Pinpoint the cell where the given text exists, returning its [x, y] midpoint coordinate. 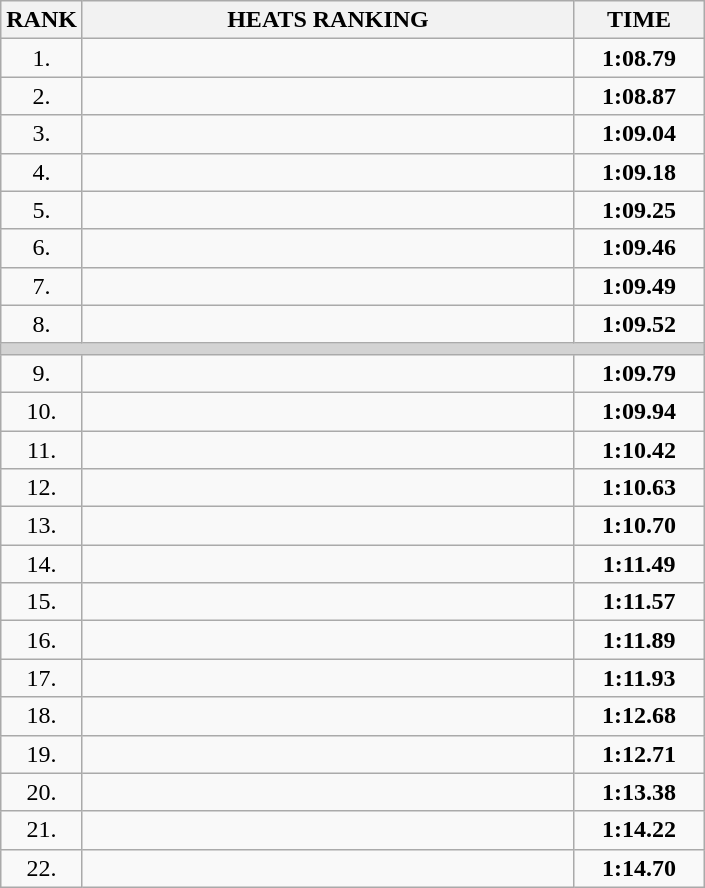
18. [42, 716]
1:12.71 [640, 754]
1:09.94 [640, 411]
6. [42, 248]
1:09.04 [640, 134]
1:09.18 [640, 172]
4. [42, 172]
9. [42, 373]
7. [42, 286]
22. [42, 868]
1:09.25 [640, 210]
TIME [640, 20]
19. [42, 754]
16. [42, 640]
10. [42, 411]
1. [42, 58]
RANK [42, 20]
1:11.57 [640, 602]
1:10.70 [640, 526]
8. [42, 324]
13. [42, 526]
1:14.22 [640, 830]
1:12.68 [640, 716]
5. [42, 210]
1:10.42 [640, 449]
1:11.49 [640, 564]
17. [42, 678]
2. [42, 96]
20. [42, 792]
15. [42, 602]
1:08.87 [640, 96]
1:08.79 [640, 58]
12. [42, 488]
1:10.63 [640, 488]
1:09.49 [640, 286]
1:09.52 [640, 324]
14. [42, 564]
1:11.93 [640, 678]
11. [42, 449]
HEATS RANKING [328, 20]
1:09.79 [640, 373]
1:11.89 [640, 640]
1:09.46 [640, 248]
1:13.38 [640, 792]
3. [42, 134]
1:14.70 [640, 868]
21. [42, 830]
